Locate the cell with the specified text and output its (X, Y) center coordinate. 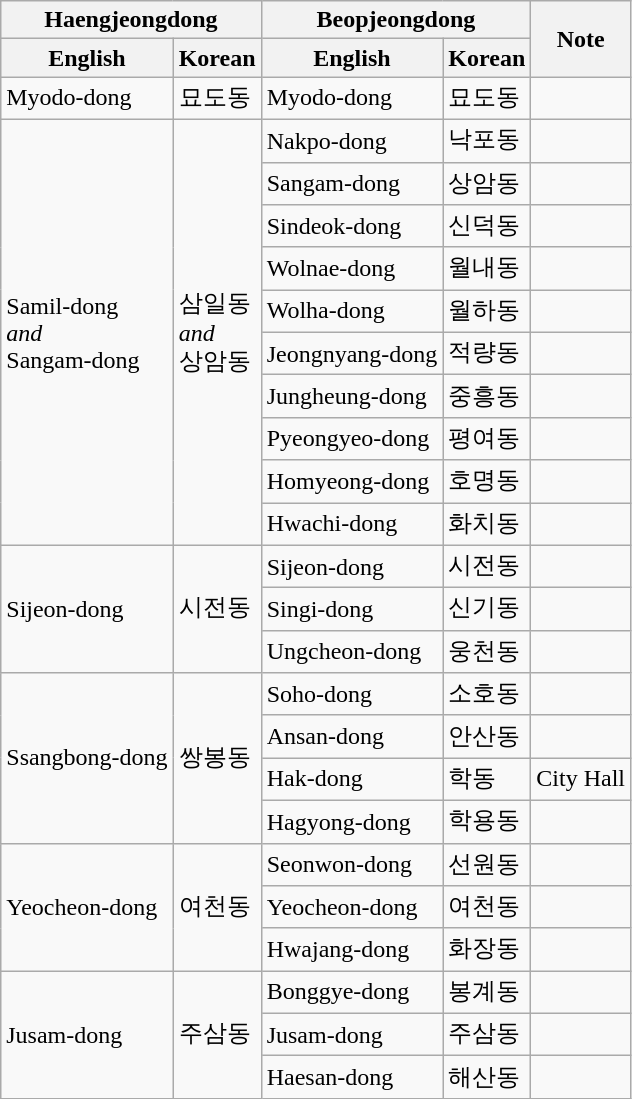
소호동 (487, 694)
월하동 (487, 312)
적량동 (487, 354)
Sindeok-dong (352, 226)
Sangam-dong (352, 184)
학동 (487, 780)
Hak-dong (352, 780)
Homyeong-dong (352, 482)
신덕동 (487, 226)
Soho-dong (352, 694)
학용동 (487, 822)
쌍봉동 (217, 758)
해산동 (487, 1078)
Hwajang-dong (352, 950)
Singi-dong (352, 610)
Samil-dong and Sangam-dong (87, 332)
삼일동 and 상암동 (217, 332)
Pyeongyeo-dong (352, 438)
선원동 (487, 864)
안산동 (487, 736)
Hwachi-dong (352, 524)
화치동 (487, 524)
웅천동 (487, 652)
중흥동 (487, 396)
Ungcheon-dong (352, 652)
Jeongnyang-dong (352, 354)
Beopjeongdong (396, 20)
Bonggye-dong (352, 992)
상암동 (487, 184)
Jungheung-dong (352, 396)
Ssangbong-dong (87, 758)
Ansan-dong (352, 736)
Seonwon-dong (352, 864)
Wolha-dong (352, 312)
Haengjeongdong (131, 20)
호명동 (487, 482)
화장동 (487, 950)
Hagyong-dong (352, 822)
평여동 (487, 438)
Wolnae-dong (352, 268)
신기동 (487, 610)
Note (581, 39)
낙포동 (487, 140)
City Hall (581, 780)
월내동 (487, 268)
봉계동 (487, 992)
Nakpo-dong (352, 140)
Haesan-dong (352, 1078)
